Pinpoint the cell where the given text exists, returning its [X, Y] midpoint coordinate. 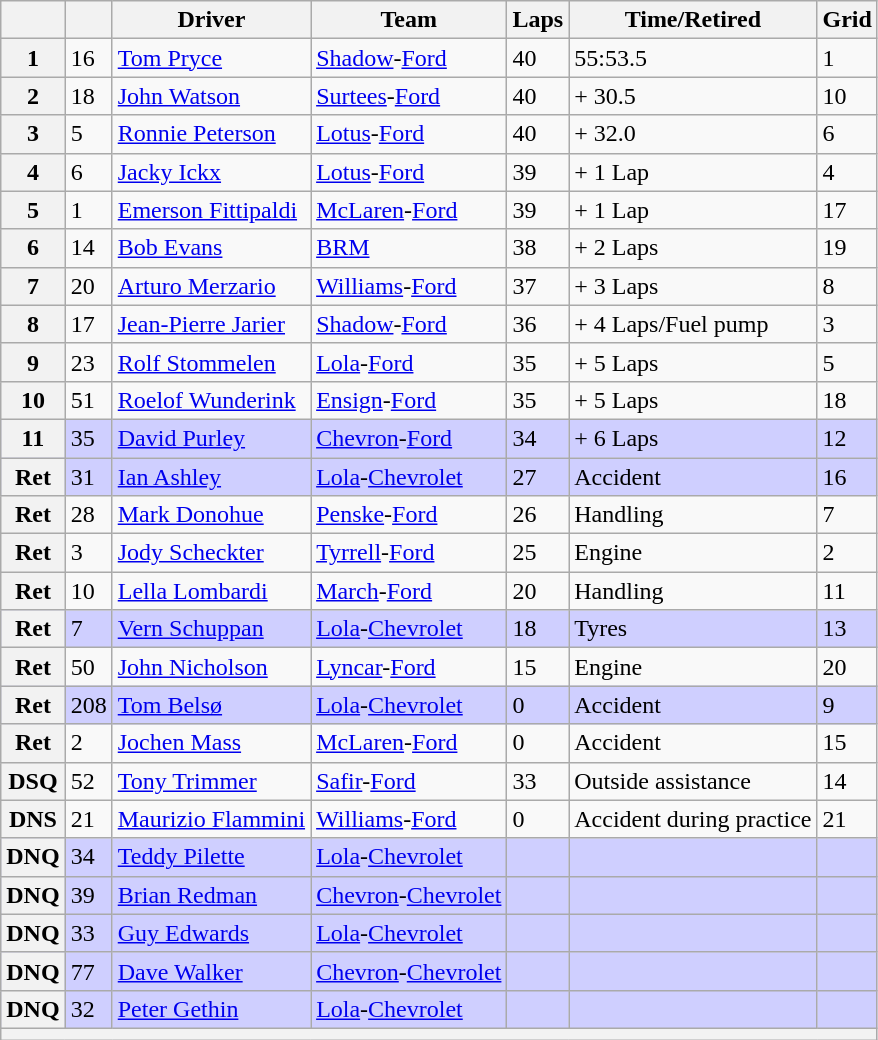
Outside assistance [693, 781]
55:53.5 [693, 58]
Laps [538, 20]
John Watson [211, 96]
Peter Gethin [211, 1009]
DNS [33, 819]
36 [538, 324]
Time/Retired [693, 20]
Safir-Ford [409, 781]
John Nicholson [211, 667]
Dave Walker [211, 971]
Tony Trimmer [211, 781]
51 [88, 400]
Tom Pryce [211, 58]
Chevron-Ford [409, 438]
31 [88, 477]
Jean-Pierre Jarier [211, 324]
28 [88, 515]
50 [88, 667]
Lella Lombardi [211, 591]
38 [538, 248]
Team [409, 20]
Ensign-Ford [409, 400]
25 [538, 553]
Guy Edwards [211, 933]
37 [538, 286]
Jochen Mass [211, 743]
Ronnie Peterson [211, 134]
208 [88, 705]
Vern Schuppan [211, 629]
Tyres [693, 629]
Jody Scheckter [211, 553]
Penske-Ford [409, 515]
Roelof Wunderink [211, 400]
Accident during practice [693, 819]
13 [847, 629]
March-Ford [409, 591]
Tom Belsø [211, 705]
Mark Donohue [211, 515]
BRM [409, 248]
32 [88, 1009]
Ian Ashley [211, 477]
+ 30.5 [693, 96]
+ 2 Laps [693, 248]
77 [88, 971]
+ 6 Laps [693, 438]
DSQ [33, 781]
26 [538, 515]
Lyncar-Ford [409, 667]
+ 32.0 [693, 134]
Driver [211, 20]
Lola-Ford [409, 362]
+ 4 Laps/Fuel pump [693, 324]
Teddy Pilette [211, 857]
Emerson Fittipaldi [211, 210]
Rolf Stommelen [211, 362]
12 [847, 438]
+ 3 Laps [693, 286]
19 [847, 248]
Maurizio Flammini [211, 819]
Tyrrell-Ford [409, 553]
23 [88, 362]
52 [88, 781]
David Purley [211, 438]
Brian Redman [211, 895]
Arturo Merzario [211, 286]
Bob Evans [211, 248]
Surtees-Ford [409, 96]
27 [538, 477]
Grid [847, 20]
Jacky Ickx [211, 172]
